From the cell containing the given text, extract its center point as (X, Y) coordinate. 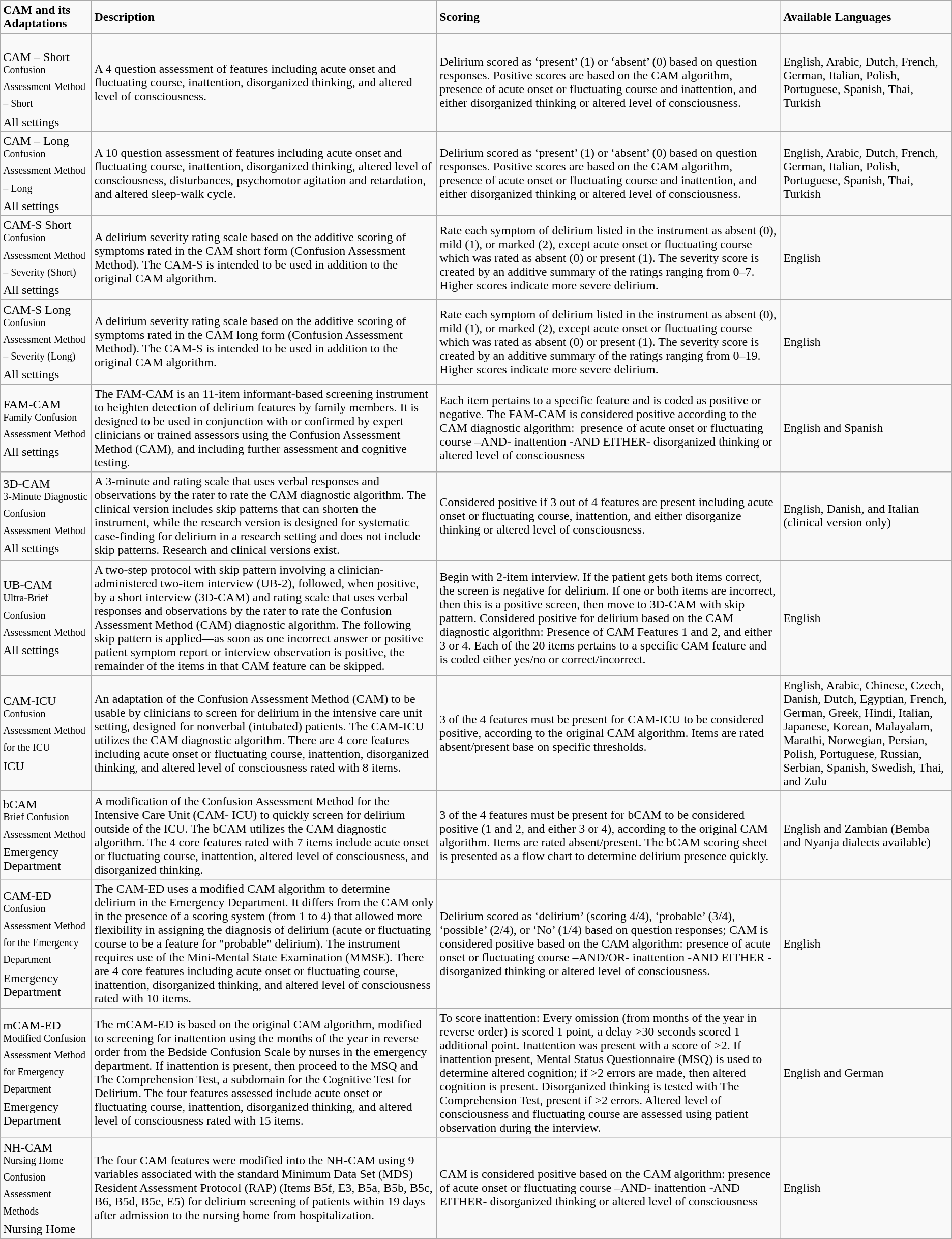
CAM-EDConfusion Assessment Method for the Emergency DepartmentEmergency Department (46, 943)
Available Languages (867, 17)
CAM – ShortConfusion Assessment Method – ShortAll settings (46, 82)
Description (264, 17)
Scoring (609, 17)
UB-CAMUltra-Brief Confusion Assessment MethodAll settings (46, 617)
English and Zambian (Bemba and Nyanja dialects available) (867, 835)
English and Spanish (867, 428)
CAM-S ShortConfusion Assessment Method – Severity (Short)All settings (46, 258)
mCAM-EDModified Confusion Assessment Method for Emergency DepartmentEmergency Department (46, 1073)
bCAMBrief Confusion Assessment MethodEmergency Department (46, 835)
3D-CAM3-Minute Diagnostic Confusion Assessment MethodAll settings (46, 516)
CAM and its Adaptations (46, 17)
FAM-CAMFamily Confusion Assessment MethodAll settings (46, 428)
English, Danish, and Italian (clinical version only) (867, 516)
CAM – LongConfusion Assessment Method – LongAll settings (46, 173)
CAM-S LongConfusion Assessment Method – Severity (Long)All settings (46, 342)
NH-CAMNursing Home Confusion Assessment MethodsNursing Home (46, 1188)
CAM-ICUConfusion Assessment Method for the ICUICU (46, 733)
English and German (867, 1073)
